Search for the cell housing the specified text and yield its (X, Y) center coordinate. 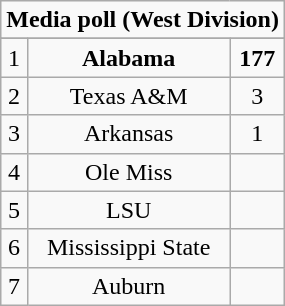
7 (14, 286)
177 (258, 58)
Arkansas (128, 134)
4 (14, 172)
Texas A&M (128, 96)
6 (14, 248)
2 (14, 96)
LSU (128, 210)
Ole Miss (128, 172)
Mississippi State (128, 248)
Media poll (West Division) (143, 20)
Alabama (128, 58)
Auburn (128, 286)
5 (14, 210)
